From the cell containing the given text, extract its center point as [X, Y] coordinate. 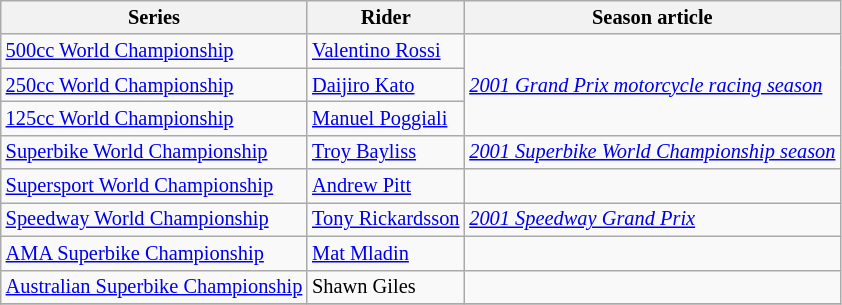
Manuel Poggiali [386, 118]
Troy Bayliss [386, 152]
Shawn Giles [386, 287]
2001 Superbike World Championship season [652, 152]
AMA Superbike Championship [154, 253]
2001 Grand Prix motorcycle racing season [652, 84]
Andrew Pitt [386, 186]
Mat Mladin [386, 253]
Season article [652, 17]
500cc World Championship [154, 51]
Daijiro Kato [386, 85]
Australian Superbike Championship [154, 287]
Superbike World Championship [154, 152]
250cc World Championship [154, 85]
125cc World Championship [154, 118]
Speedway World Championship [154, 219]
Rider [386, 17]
2001 Speedway Grand Prix [652, 219]
Tony Rickardsson [386, 219]
Series [154, 17]
Supersport World Championship [154, 186]
Valentino Rossi [386, 51]
